For the text-containing cell, return its midpoint in [x, y] coordinate format. 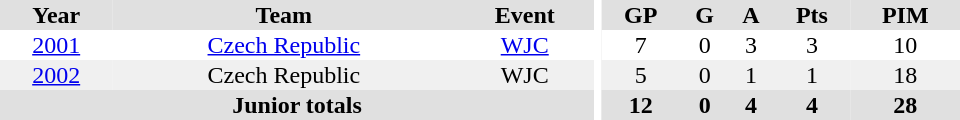
12 [641, 105]
Event [524, 15]
A [752, 15]
2002 [56, 75]
5 [641, 75]
Year [56, 15]
Junior totals [297, 105]
G [705, 15]
18 [905, 75]
7 [641, 45]
Team [284, 15]
28 [905, 105]
PIM [905, 15]
Pts [812, 15]
GP [641, 15]
2001 [56, 45]
10 [905, 45]
